Locate the cell with the specified text and output its (X, Y) center coordinate. 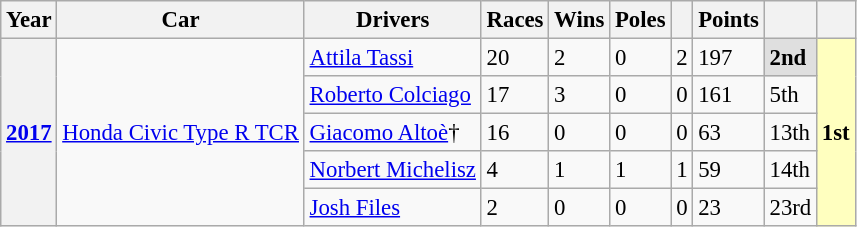
Josh Files (392, 208)
Honda Civic Type R TCR (180, 133)
14th (790, 170)
23 (728, 208)
63 (728, 133)
Poles (640, 20)
4 (515, 170)
Races (515, 20)
13th (790, 133)
59 (728, 170)
23rd (790, 208)
Roberto Colciago (392, 95)
Norbert Michelisz (392, 170)
Giacomo Altoè† (392, 133)
20 (515, 58)
5th (790, 95)
2nd (790, 58)
Year (29, 20)
1st (836, 133)
Wins (580, 20)
Attila Tassi (392, 58)
17 (515, 95)
16 (515, 133)
197 (728, 58)
2017 (29, 133)
3 (580, 95)
Points (728, 20)
161 (728, 95)
Drivers (392, 20)
Car (180, 20)
